Search for the cell housing the specified text and yield its [X, Y] center coordinate. 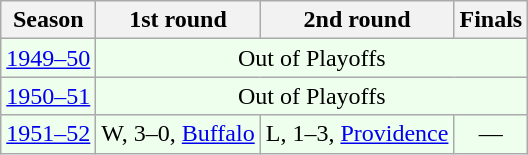
Season [48, 20]
— [491, 134]
2nd round [357, 20]
Finals [491, 20]
W, 3–0, Buffalo [178, 134]
1949–50 [48, 58]
L, 1–3, Providence [357, 134]
1951–52 [48, 134]
1st round [178, 20]
1950–51 [48, 96]
